Scan for the cell matching the given text and deliver its [X, Y] coordinate at center. 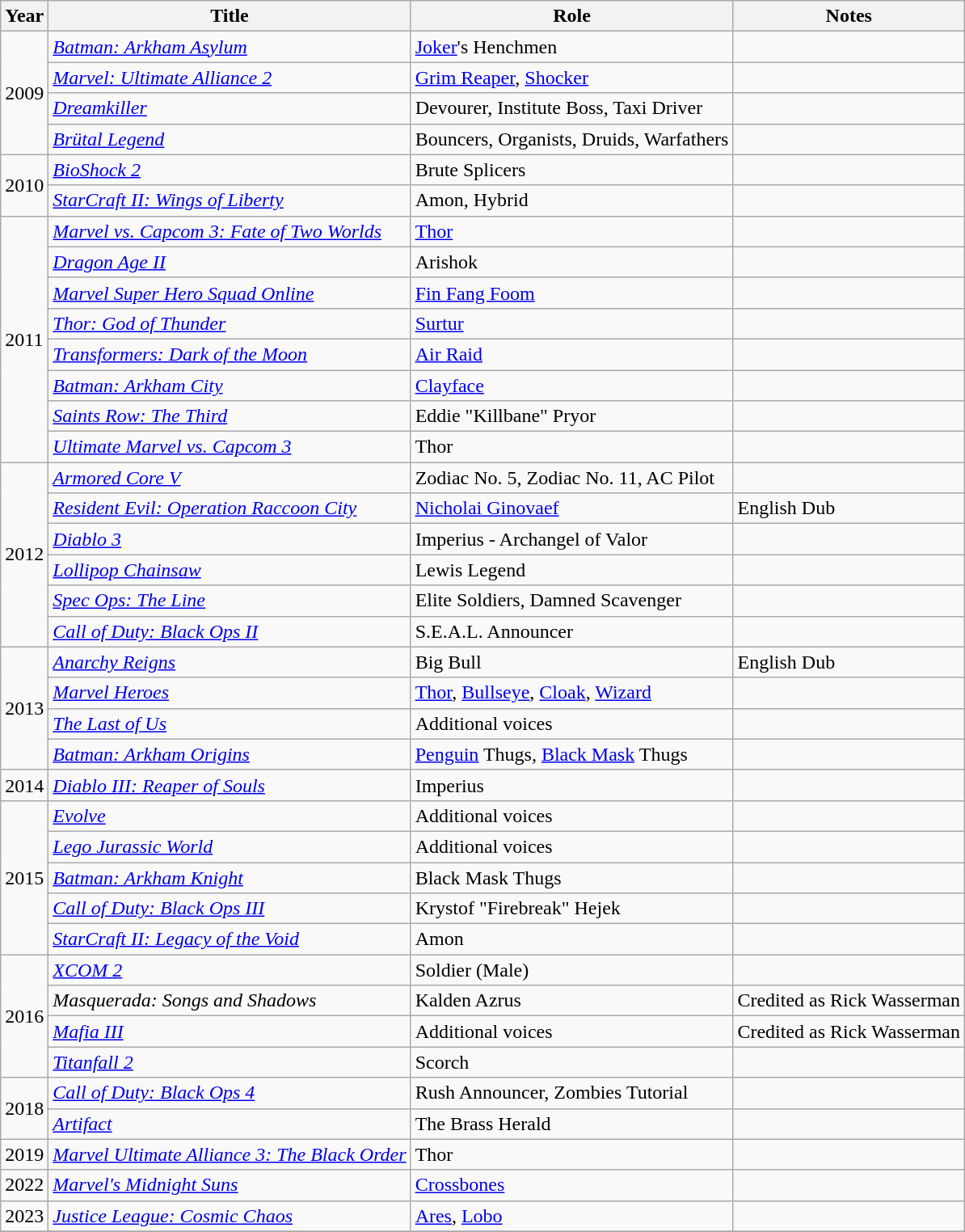
StarCraft II: Legacy of the Void [230, 939]
Rush Announcer, Zombies Tutorial [572, 1093]
2022 [24, 1185]
Clayface [572, 386]
Call of Duty: Black Ops 4 [230, 1093]
Batman: Arkham Asylum [230, 47]
Brütal Legend [230, 139]
2023 [24, 1216]
Imperius [572, 785]
Marvel's Midnight Suns [230, 1185]
Marvel Heroes [230, 693]
Thor: God of Thunder [230, 323]
2015 [24, 877]
Title [230, 16]
Marvel Ultimate Alliance 3: The Black Order [230, 1154]
Bouncers, Organists, Druids, Warfathers [572, 139]
Call of Duty: Black Ops III [230, 909]
Amon [572, 939]
Notes [849, 16]
Elite Soldiers, Damned Scavenger [572, 601]
Resident Evil: Operation Raccoon City [230, 508]
Kalden Azrus [572, 1001]
Masquerada: Songs and Shadows [230, 1001]
2010 [24, 185]
Grim Reaper, Shocker [572, 78]
Amon, Hybrid [572, 200]
Devourer, Institute Boss, Taxi Driver [572, 108]
The Last of Us [230, 724]
Saints Row: The Third [230, 416]
Lollipop Chainsaw [230, 570]
Krystof "Firebreak" Hejek [572, 909]
Ares, Lobo [572, 1216]
XCOM 2 [230, 970]
Joker's Henchmen [572, 47]
Marvel vs. Capcom 3: Fate of Two Worlds [230, 231]
Batman: Arkham Origins [230, 754]
Black Mask Thugs [572, 877]
Penguin Thugs, Black Mask Thugs [572, 754]
Batman: Arkham City [230, 386]
Evolve [230, 816]
2018 [24, 1108]
Year [24, 16]
Diablo 3 [230, 539]
Diablo III: Reaper of Souls [230, 785]
Surtur [572, 323]
Marvel Super Hero Squad Online [230, 293]
2011 [24, 339]
Role [572, 16]
Dragon Age II [230, 262]
Air Raid [572, 354]
Transformers: Dark of the Moon [230, 354]
Big Bull [572, 662]
Titanfall 2 [230, 1062]
2014 [24, 785]
Marvel: Ultimate Alliance 2 [230, 78]
S.E.A.L. Announcer [572, 631]
Zodiac No. 5, Zodiac No. 11, AC Pilot [572, 478]
Armored Core V [230, 478]
Imperius - Archangel of Valor [572, 539]
Thor, Bullseye, Cloak, Wizard [572, 693]
Dreamkiller [230, 108]
Fin Fang Foom [572, 293]
Arishok [572, 262]
Crossbones [572, 1185]
Lego Jurassic World [230, 846]
Anarchy Reigns [230, 662]
Justice League: Cosmic Chaos [230, 1216]
Batman: Arkham Knight [230, 877]
Lewis Legend [572, 570]
2013 [24, 708]
Spec Ops: The Line [230, 601]
Artifact [230, 1124]
BioShock 2 [230, 170]
Ultimate Marvel vs. Capcom 3 [230, 447]
Eddie "Killbane" Pryor [572, 416]
Scorch [572, 1062]
2012 [24, 555]
Brute Splicers [572, 170]
Mafia III [230, 1032]
Call of Duty: Black Ops II [230, 631]
StarCraft II: Wings of Liberty [230, 200]
Soldier (Male) [572, 970]
The Brass Herald [572, 1124]
2009 [24, 93]
2019 [24, 1154]
Nicholai Ginovaef [572, 508]
2016 [24, 1016]
